Find where the given text appears and provide that cell's center as (x, y) coordinate. 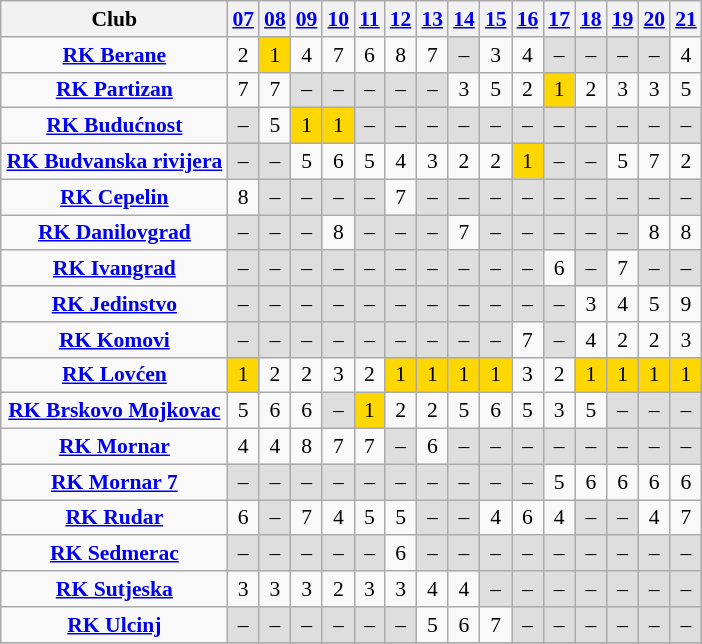
13 (432, 19)
07 (243, 19)
11 (370, 19)
RK Danilovgrad (114, 233)
RK Berane (114, 55)
12 (401, 19)
18 (591, 19)
9 (686, 304)
RK Mornar (114, 447)
16 (528, 19)
RK Sedmerac (114, 554)
08 (275, 19)
RK Ulcinj (114, 625)
14 (464, 19)
RK Komovi (114, 340)
15 (496, 19)
RK Brskovo Mojkovac (114, 411)
09 (307, 19)
17 (559, 19)
20 (654, 19)
RK Rudar (114, 518)
RK Budvanska rivijera (114, 162)
RK Ivangrad (114, 269)
RK Lovćen (114, 375)
RK Cepelin (114, 197)
RK Budućnost (114, 126)
RK Sutjeska (114, 589)
10 (338, 19)
RK Jedinstvo (114, 304)
Club (114, 19)
RK Partizan (114, 90)
19 (623, 19)
21 (686, 19)
RK Mornar 7 (114, 482)
